Provide the [X, Y] coordinate of the cell's center where the given text is located.  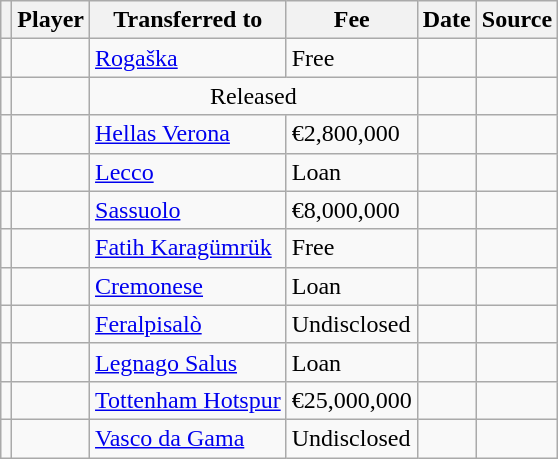
€25,000,000 [352, 400]
Legnago Salus [188, 362]
€8,000,000 [352, 210]
€2,800,000 [352, 134]
Vasco da Gama [188, 438]
Fatih Karagümrük [188, 248]
Feralpisalò [188, 324]
Cremonese [188, 286]
Sassuolo [188, 210]
Player [51, 20]
Transferred to [188, 20]
Source [516, 20]
Date [446, 20]
Hellas Verona [188, 134]
Fee [352, 20]
Rogaška [188, 58]
Released [254, 96]
Tottenham Hotspur [188, 400]
Lecco [188, 172]
